Capture the cell that displays the provided text and extract its (x, y) central coordinate. 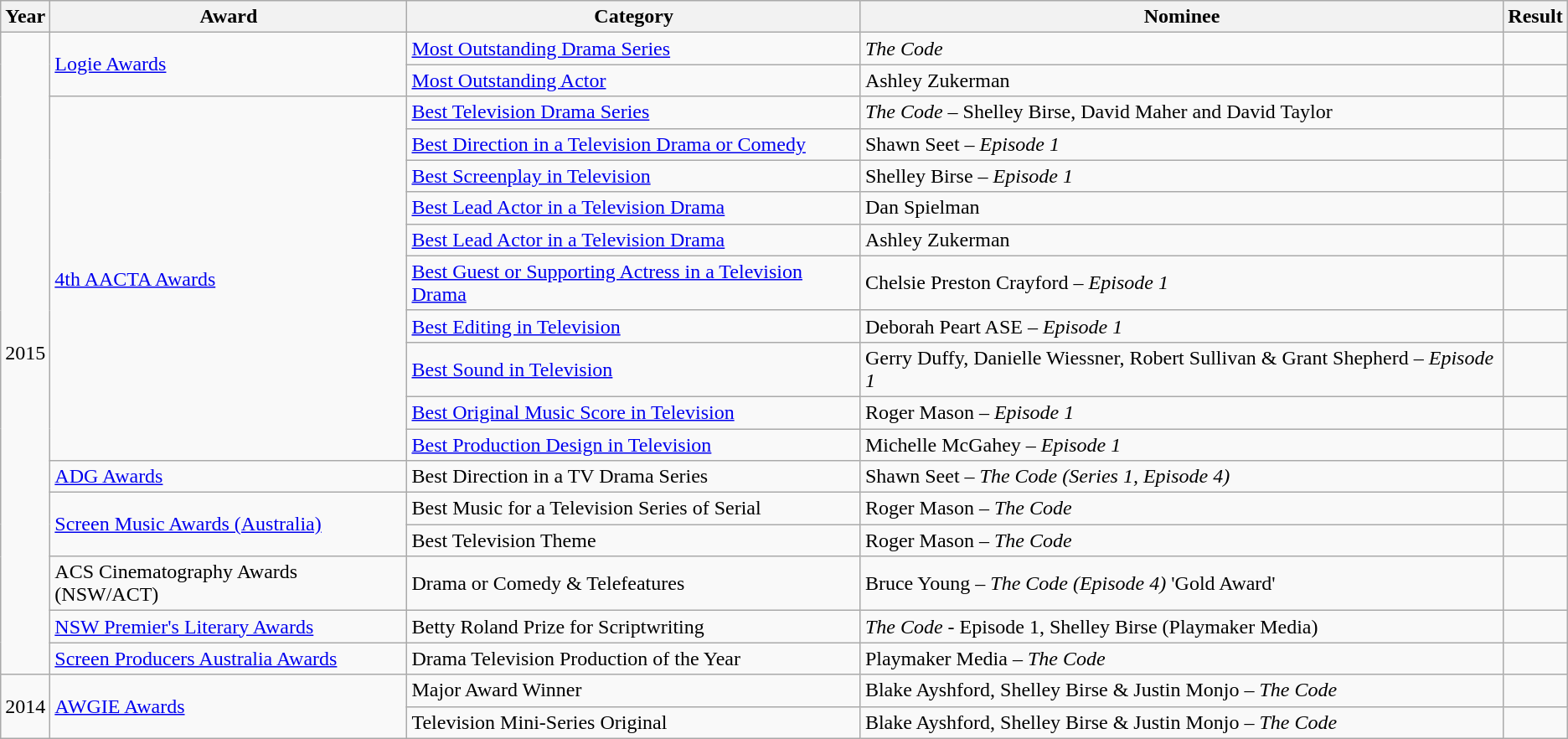
ACS Cinematography Awards (NSW/ACT) (229, 583)
Best Screenplay in Television (633, 176)
Best Music for a Television Series of Serial (633, 509)
Shelley Birse – Episode 1 (1181, 176)
Roger Mason – Episode 1 (1181, 412)
The Code (1181, 49)
Best Guest or Supporting Actress in a Television Drama (633, 283)
Best Production Design in Television (633, 445)
Screen Music Awards (Australia) (229, 525)
Screen Producers Australia Awards (229, 659)
Dan Spielman (1181, 208)
Best Direction in a TV Drama Series (633, 477)
2014 (25, 706)
Television Mini-Series Original (633, 722)
Best Original Music Score in Television (633, 412)
Best Sound in Television (633, 369)
NSW Premier's Literary Awards (229, 627)
Most Outstanding Drama Series (633, 49)
Year (25, 17)
Result (1535, 17)
4th AACTA Awards (229, 278)
Drama Television Production of the Year (633, 659)
Gerry Duffy, Danielle Wiessner, Robert Sullivan & Grant Shepherd – Episode 1 (1181, 369)
Major Award Winner (633, 690)
Award (229, 17)
The Code - Episode 1, Shelley Birse (Playmaker Media) (1181, 627)
AWGIE Awards (229, 706)
Best Television Drama Series (633, 112)
Category (633, 17)
Deborah Peart ASE – Episode 1 (1181, 326)
Drama or Comedy & Telefeatures (633, 583)
Logie Awards (229, 65)
Bruce Young – The Code (Episode 4) 'Gold Award' (1181, 583)
Nominee (1181, 17)
ADG Awards (229, 477)
Best Editing in Television (633, 326)
2015 (25, 354)
Chelsie Preston Crayford – Episode 1 (1181, 283)
Shawn Seet – Episode 1 (1181, 144)
Shawn Seet – The Code (Series 1, Episode 4) (1181, 477)
Betty Roland Prize for Scriptwriting (633, 627)
Most Outstanding Actor (633, 80)
Best Direction in a Television Drama or Comedy (633, 144)
Playmaker Media – The Code (1181, 659)
Michelle McGahey – Episode 1 (1181, 445)
The Code – Shelley Birse, David Maher and David Taylor (1181, 112)
Best Television Theme (633, 540)
